Identify which cell holds the provided text, then report its (x, y) central coordinate. 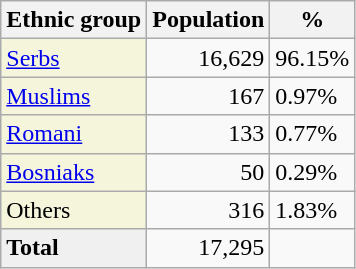
133 (208, 134)
Others (74, 210)
16,629 (208, 58)
0.29% (312, 172)
Romani (74, 134)
0.97% (312, 96)
167 (208, 96)
96.15% (312, 58)
Total (74, 248)
Serbs (74, 58)
17,295 (208, 248)
0.77% (312, 134)
Bosniaks (74, 172)
1.83% (312, 210)
Muslims (74, 96)
316 (208, 210)
% (312, 20)
50 (208, 172)
Ethnic group (74, 20)
Population (208, 20)
